Identify which cell holds the provided text, then report its [x, y] central coordinate. 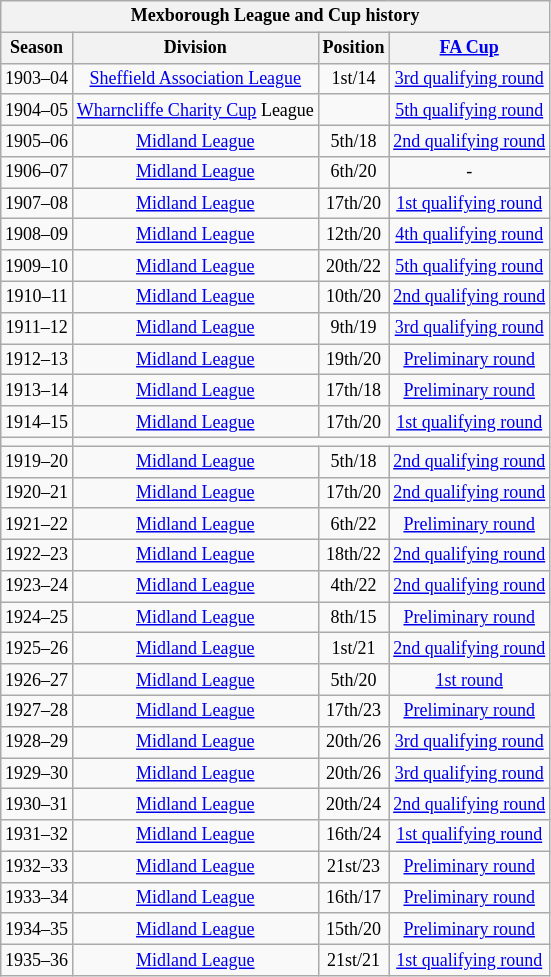
20th/24 [354, 804]
1932–33 [37, 866]
1910–11 [37, 296]
19th/20 [354, 360]
21st/21 [354, 960]
1922–23 [37, 554]
1930–31 [37, 804]
16th/24 [354, 836]
Season [37, 48]
1919–20 [37, 462]
Sheffield Association League [195, 78]
1912–13 [37, 360]
18th/22 [354, 554]
- [470, 172]
17th/18 [354, 390]
17th/23 [354, 710]
1927–28 [37, 710]
1933–34 [37, 898]
15th/20 [354, 928]
10th/20 [354, 296]
1906–07 [37, 172]
6th/22 [354, 524]
1907–08 [37, 204]
1923–24 [37, 586]
1st/21 [354, 648]
1929–30 [37, 774]
1934–35 [37, 928]
12th/20 [354, 234]
1911–12 [37, 328]
1st round [470, 680]
8th/15 [354, 618]
Mexborough League and Cup history [276, 16]
20th/22 [354, 266]
1905–06 [37, 140]
FA Cup [470, 48]
1914–15 [37, 422]
Position [354, 48]
4th qualifying round [470, 234]
9th/19 [354, 328]
5th/20 [354, 680]
16th/17 [354, 898]
1928–29 [37, 742]
1925–26 [37, 648]
6th/20 [354, 172]
1913–14 [37, 390]
4th/22 [354, 586]
1908–09 [37, 234]
1935–36 [37, 960]
Division [195, 48]
1920–21 [37, 492]
1904–05 [37, 110]
1926–27 [37, 680]
21st/23 [354, 866]
1903–04 [37, 78]
1931–32 [37, 836]
1921–22 [37, 524]
1924–25 [37, 618]
1909–10 [37, 266]
Wharncliffe Charity Cup League [195, 110]
1st/14 [354, 78]
